Output the (X, Y) coordinate of the center of the cell containing the given text.  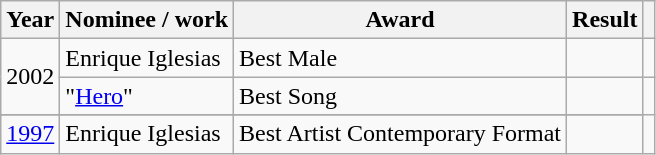
1997 (30, 134)
"Hero" (147, 96)
Award (400, 20)
Best Song (400, 96)
Year (30, 20)
2002 (30, 77)
Best Male (400, 58)
Best Artist Contemporary Format (400, 134)
Result (605, 20)
Nominee / work (147, 20)
